Return [x, y] of the center of cell containing provided text 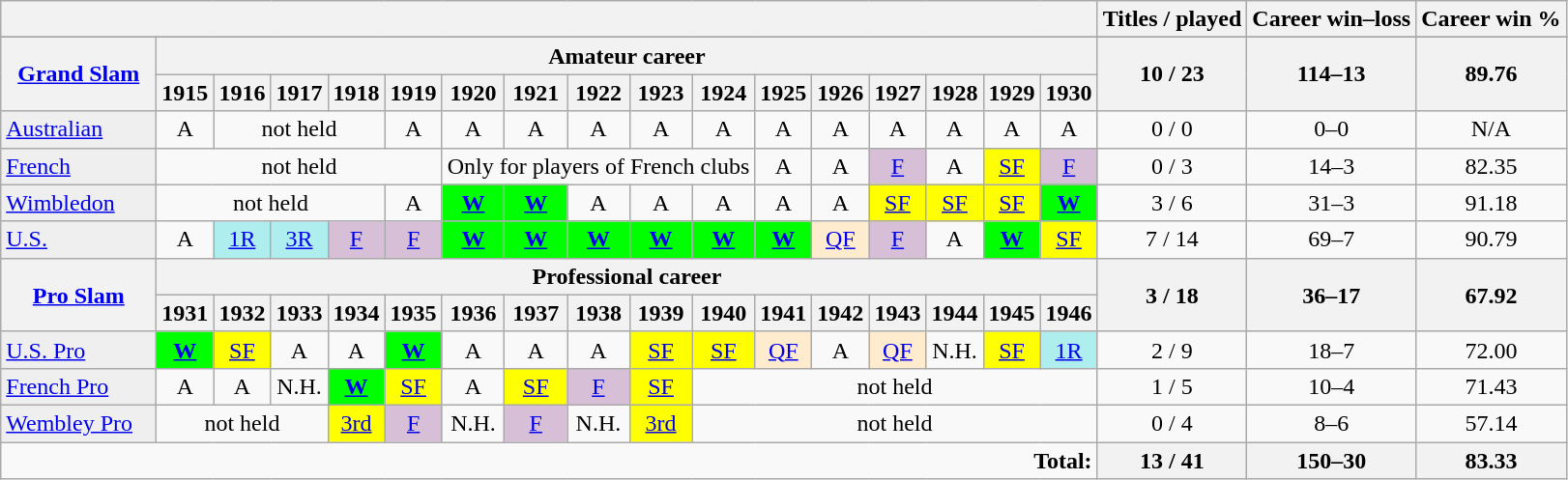
3R [300, 240]
36–17 [1332, 295]
3 / 18 [1172, 295]
1922 [599, 93]
Total: [549, 461]
Pro Slam [79, 295]
3 / 6 [1172, 203]
1945 [1011, 313]
1923 [661, 93]
1 / 5 [1172, 386]
31–3 [1332, 203]
1942 [841, 313]
1933 [300, 313]
1927 [897, 93]
18–7 [1332, 350]
150–30 [1332, 461]
1921 [536, 93]
0 / 3 [1172, 166]
1926 [841, 93]
1925 [783, 93]
1915 [186, 93]
1941 [783, 313]
1920 [474, 93]
1936 [474, 313]
1916 [242, 93]
French [79, 166]
91.18 [1491, 203]
Australian [79, 129]
1931 [186, 313]
1934 [356, 313]
Titles / played [1172, 19]
8–6 [1332, 423]
1940 [723, 313]
13 / 41 [1172, 461]
69–7 [1332, 240]
1944 [955, 313]
1935 [414, 313]
1943 [897, 313]
82.35 [1491, 166]
U.S. [79, 240]
1924 [723, 93]
Only for players of French clubs [598, 166]
89.76 [1491, 74]
Amateur career [626, 56]
1919 [414, 93]
Grand Slam [79, 74]
83.33 [1491, 461]
N/A [1491, 129]
1946 [1069, 313]
Wembley Pro [79, 423]
10–4 [1332, 386]
14–3 [1332, 166]
Professional career [626, 276]
57.14 [1491, 423]
0 / 0 [1172, 129]
0 / 4 [1172, 423]
Wimbledon [79, 203]
1938 [599, 313]
2 / 9 [1172, 350]
0–0 [1332, 129]
7 / 14 [1172, 240]
71.43 [1491, 386]
French Pro [79, 386]
1928 [955, 93]
90.79 [1491, 240]
1917 [300, 93]
1939 [661, 313]
67.92 [1491, 295]
1929 [1011, 93]
1918 [356, 93]
1937 [536, 313]
1932 [242, 313]
1930 [1069, 93]
10 / 23 [1172, 74]
114–13 [1332, 74]
72.00 [1491, 350]
Career win–loss [1332, 19]
U.S. Pro [79, 350]
Career win % [1491, 19]
